Return the (X, Y) coordinate for the center point of the cell that contains the specified text.  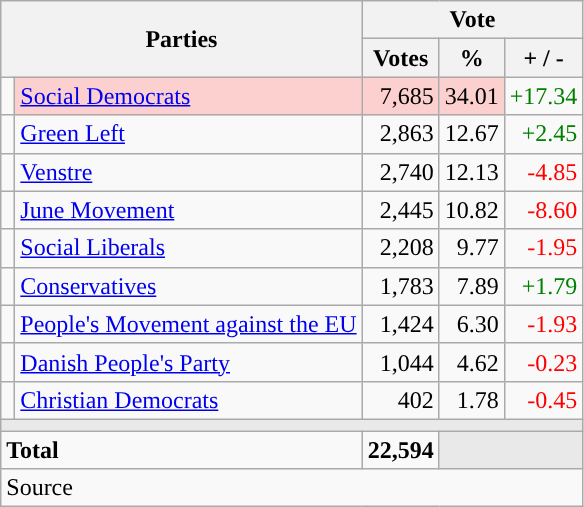
1,424 (400, 324)
4.62 (472, 362)
9.77 (472, 248)
-4.85 (544, 172)
-1.93 (544, 324)
People's Movement against the EU (188, 324)
1.78 (472, 400)
12.67 (472, 134)
Social Liberals (188, 248)
-0.23 (544, 362)
12.13 (472, 172)
-8.60 (544, 210)
2,740 (400, 172)
Votes (400, 58)
-0.45 (544, 400)
10.82 (472, 210)
1,044 (400, 362)
-1.95 (544, 248)
+1.79 (544, 286)
June Movement (188, 210)
402 (400, 400)
2,863 (400, 134)
Green Left (188, 134)
34.01 (472, 96)
Conservatives (188, 286)
+2.45 (544, 134)
2,445 (400, 210)
Vote (472, 20)
1,783 (400, 286)
Total (182, 449)
Social Democrats (188, 96)
22,594 (400, 449)
7,685 (400, 96)
7.89 (472, 286)
+ / - (544, 58)
Christian Democrats (188, 400)
+17.34 (544, 96)
% (472, 58)
Parties (182, 39)
Venstre (188, 172)
2,208 (400, 248)
Danish People's Party (188, 362)
6.30 (472, 324)
Source (292, 488)
